For the text-containing cell, return its midpoint in (X, Y) coordinate format. 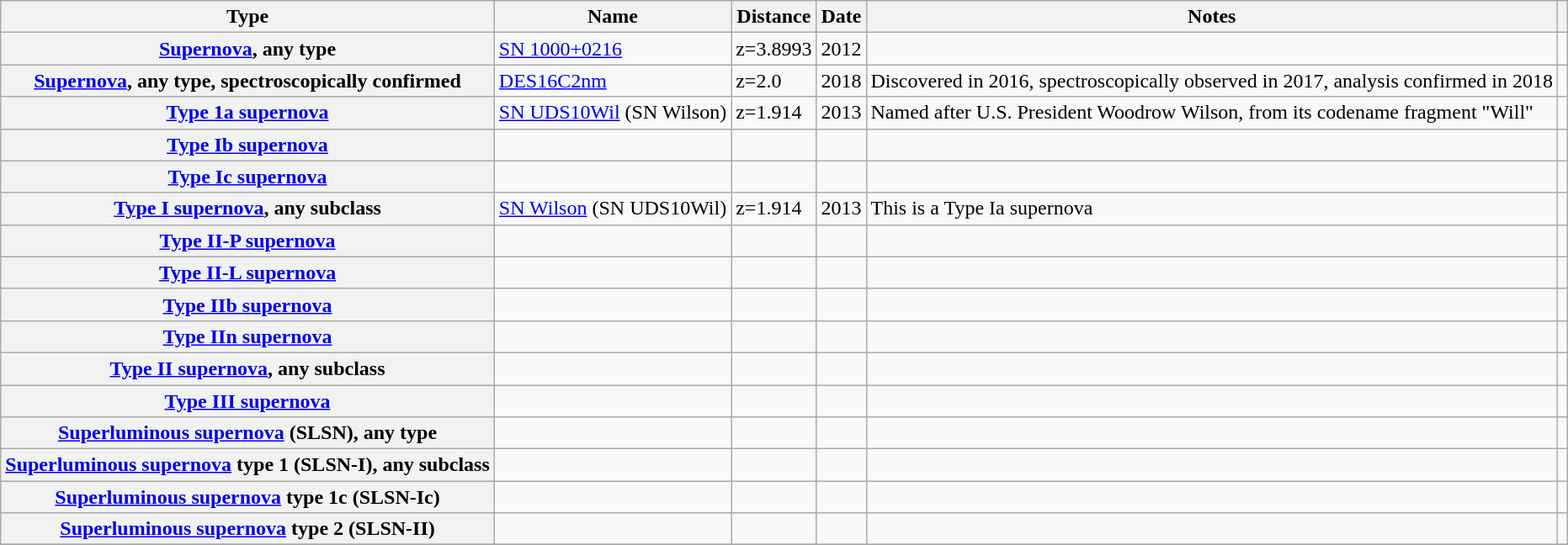
Distance (774, 17)
DES16C2nm (613, 81)
Name (613, 17)
Notes (1212, 17)
Type (247, 17)
Type I supernova, any subclass (247, 209)
Named after U.S. President Woodrow Wilson, from its codename fragment "Will" (1212, 113)
Type 1a supernova (247, 113)
Supernova, any type, spectroscopically confirmed (247, 81)
Discovered in 2016, spectroscopically observed in 2017, analysis confirmed in 2018 (1212, 81)
z=2.0 (774, 81)
Superluminous supernova (SLSN), any type (247, 433)
SN Wilson (SN UDS10Wil) (613, 209)
z=3.8993 (774, 49)
Superluminous supernova type 2 (SLSN-II) (247, 529)
Type II supernova, any subclass (247, 368)
Type Ib supernova (247, 145)
Date (842, 17)
Type III supernova (247, 401)
This is a Type Ia supernova (1212, 209)
Supernova, any type (247, 49)
Type IIb supernova (247, 304)
2012 (842, 49)
Type IIn supernova (247, 336)
2018 (842, 81)
Superluminous supernova type 1 (SLSN-I), any subclass (247, 465)
Type II-L supernova (247, 272)
Type Ic supernova (247, 177)
Superluminous supernova type 1c (SLSN-Ic) (247, 497)
SN UDS10Wil (SN Wilson) (613, 113)
SN 1000+0216 (613, 49)
Type II-P supernova (247, 241)
